Identify which cell holds the provided text, then report its (x, y) central coordinate. 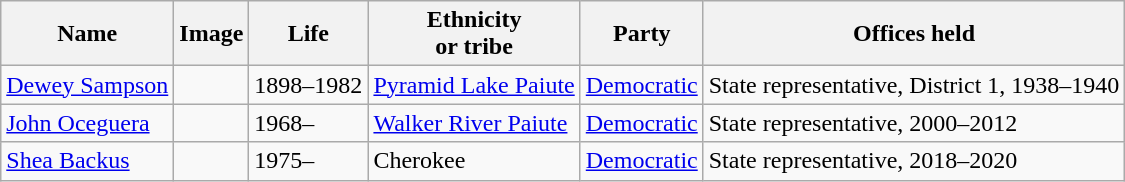
Image (212, 34)
Party (642, 34)
John Oceguera (88, 123)
Name (88, 34)
1968– (308, 123)
Pyramid Lake Paiute (474, 85)
Dewey Sampson (88, 85)
1898–1982 (308, 85)
State representative, District 1, 1938–1940 (914, 85)
Offices held (914, 34)
Cherokee (474, 161)
Life (308, 34)
1975– (308, 161)
Shea Backus (88, 161)
Walker River Paiute (474, 123)
State representative, 2018–2020 (914, 161)
State representative, 2000–2012 (914, 123)
Ethnicityor tribe (474, 34)
